Search for the cell housing the specified text and yield its (X, Y) center coordinate. 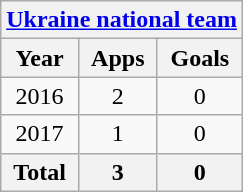
Apps (118, 58)
3 (118, 172)
Total (40, 172)
2016 (40, 96)
Ukraine national team (122, 20)
1 (118, 134)
Goals (200, 58)
2017 (40, 134)
Year (40, 58)
2 (118, 96)
